Detect which cell encompasses the target text, then output its (X, Y) center coordinate. 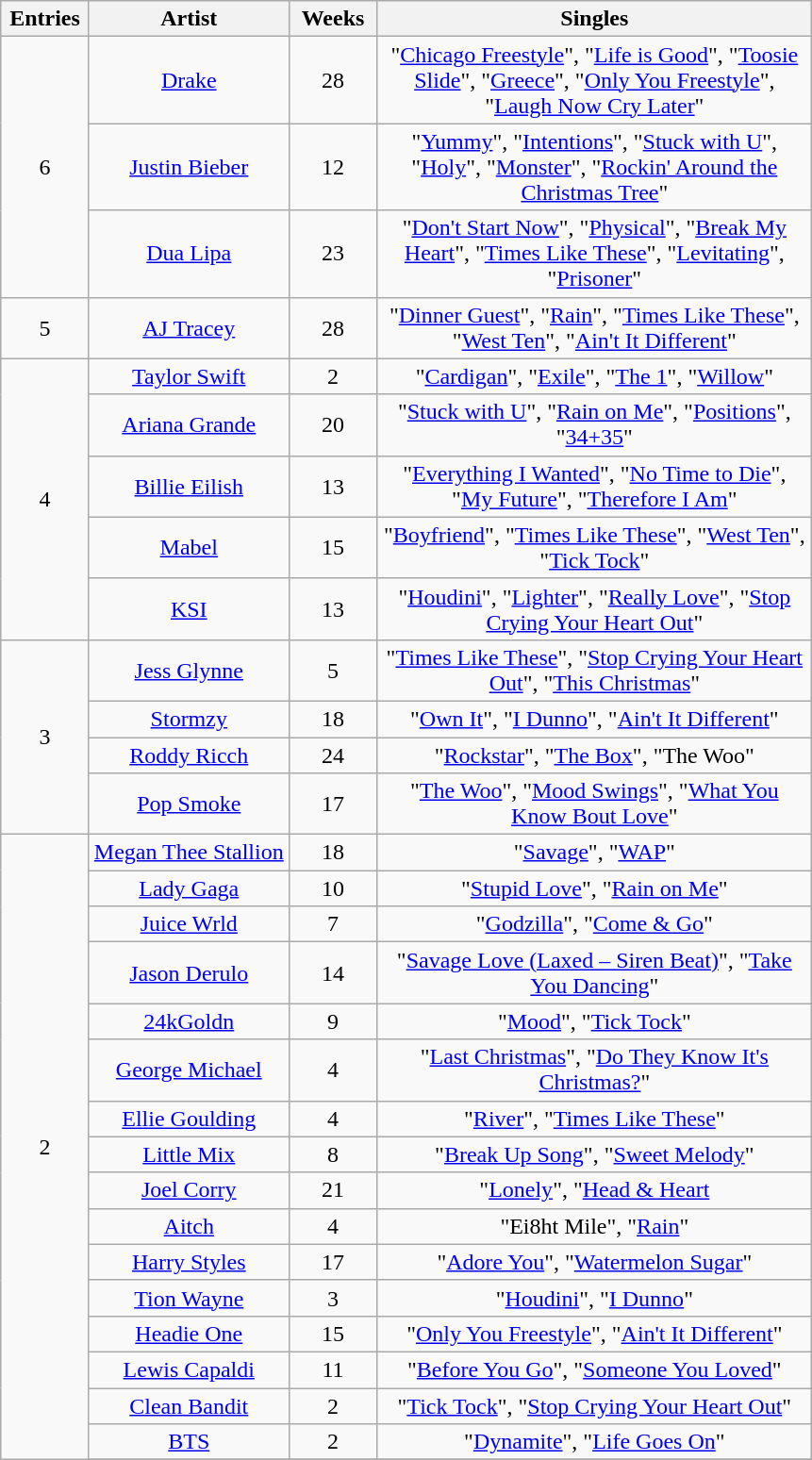
Drake (189, 80)
"Break Up Song", "Sweet Melody" (594, 1154)
Headie One (189, 1334)
"Rockstar", "The Box", "The Woo" (594, 755)
21 (333, 1190)
Ariana Grande (189, 424)
Taylor Swift (189, 376)
Dua Lipa (189, 254)
Ellie Goulding (189, 1119)
Megan Thee Stallion (189, 853)
Entries (45, 19)
"Before You Go", "Someone You Loved" (594, 1369)
"Mood", "Tick Tock" (594, 1021)
10 (333, 888)
"Yummy", "Intentions", "Stuck with U", "Holy", "Monster", "Rockin' Around the Christmas Tree" (594, 167)
"Savage Love (Laxed – Siren Beat)", "Take You Dancing" (594, 973)
"Only You Freestyle", "Ain't It Different" (594, 1334)
9 (333, 1021)
Justin Bieber (189, 167)
"Dinner Guest", "Rain", "Times Like These", "West Ten", "Ain't It Different" (594, 328)
6 (45, 167)
"Don't Start Now", "Physical", "Break My Heart", "Times Like These", "Levitating", "Prisoner" (594, 254)
"Dynamite", "Life Goes On" (594, 1442)
AJ Tracey (189, 328)
Harry Styles (189, 1262)
"Lonely", "Head & Heart (594, 1190)
"Houdini", "Lighter", "Really Love", "Stop Crying Your Heart Out" (594, 609)
"Tick Tock", "Stop Crying Your Heart Out" (594, 1406)
"The Woo", "Mood Swings", "What You Know Bout Love" (594, 804)
Artist (189, 19)
"Own It", "I Dunno", "Ain't It Different" (594, 719)
Lewis Capaldi (189, 1369)
"Stupid Love", "Rain on Me" (594, 888)
"Godzilla", "Come & Go" (594, 924)
Clean Bandit (189, 1406)
Pop Smoke (189, 804)
"Chicago Freestyle", "Life is Good", "Toosie Slide", "Greece", "Only You Freestyle", "Laugh Now Cry Later" (594, 80)
24kGoldn (189, 1021)
"Last Christmas", "Do They Know It's Christmas?" (594, 1070)
George Michael (189, 1070)
7 (333, 924)
24 (333, 755)
Mabel (189, 547)
Jess Glynne (189, 670)
Lady Gaga (189, 888)
"Ei8ht Mile", "Rain" (594, 1226)
"River", "Times Like These" (594, 1119)
Roddy Ricch (189, 755)
Juice Wrld (189, 924)
"Houdini", "I Dunno" (594, 1298)
"Stuck with U", "Rain on Me", "Positions", "34+35" (594, 424)
"Boyfriend", "Times Like These", "West Ten", "Tick Tock" (594, 547)
Billie Eilish (189, 487)
Weeks (333, 19)
BTS (189, 1442)
Joel Corry (189, 1190)
Little Mix (189, 1154)
Tion Wayne (189, 1298)
14 (333, 973)
KSI (189, 609)
Jason Derulo (189, 973)
11 (333, 1369)
23 (333, 254)
"Everything I Wanted", "No Time to Die", "My Future", "Therefore I Am" (594, 487)
"Cardigan", "Exile", "The 1", "Willow" (594, 376)
8 (333, 1154)
"Adore You", "Watermelon Sugar" (594, 1262)
Stormzy (189, 719)
"Savage", "WAP" (594, 853)
20 (333, 424)
"Times Like These", "Stop Crying Your Heart Out", "This Christmas" (594, 670)
Aitch (189, 1226)
Singles (594, 19)
12 (333, 167)
